Scan for the cell matching the given text and deliver its (X, Y) coordinate at center. 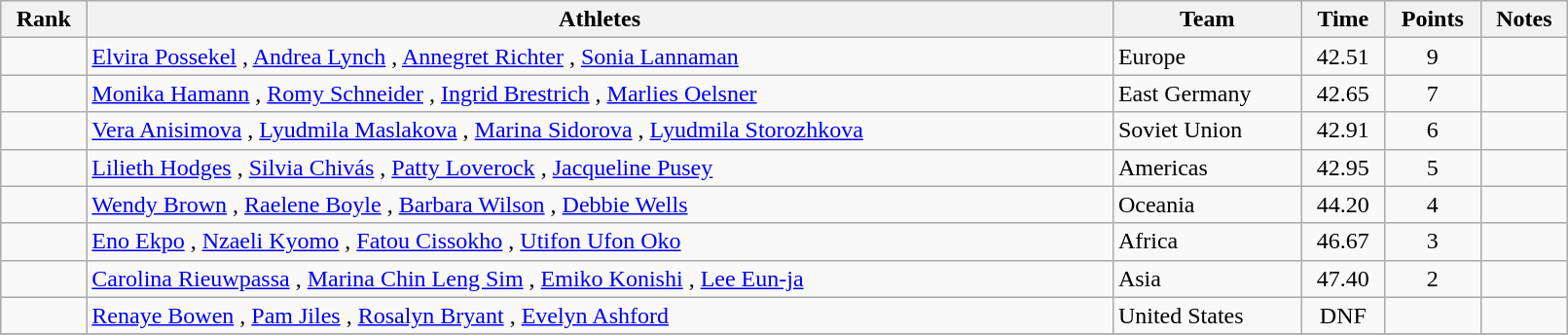
9 (1433, 56)
Africa (1207, 242)
3 (1433, 242)
Lilieth Hodges , Silvia Chivás , Patty Loverock , Jacqueline Pusey (600, 167)
42.51 (1343, 56)
Notes (1524, 19)
Carolina Rieuwpassa , Marina Chin Leng Sim , Emiko Konishi , Lee Eun-ja (600, 279)
Europe (1207, 56)
4 (1433, 205)
East Germany (1207, 93)
2 (1433, 279)
42.65 (1343, 93)
Time (1343, 19)
Renaye Bowen , Pam Jiles , Rosalyn Bryant , Evelyn Ashford (600, 316)
Soviet Union (1207, 130)
Eno Ekpo , Nzaeli Kyomo , Fatou Cissokho , Utifon Ufon Oko (600, 242)
5 (1433, 167)
Americas (1207, 167)
Oceania (1207, 205)
Athletes (600, 19)
6 (1433, 130)
Elvira Possekel , Andrea Lynch , Annegret Richter , Sonia Lannaman (600, 56)
Monika Hamann , Romy Schneider , Ingrid Brestrich , Marlies Oelsner (600, 93)
44.20 (1343, 205)
DNF (1343, 316)
42.91 (1343, 130)
Asia (1207, 279)
Team (1207, 19)
42.95 (1343, 167)
Wendy Brown , Raelene Boyle , Barbara Wilson , Debbie Wells (600, 205)
Points (1433, 19)
Rank (44, 19)
7 (1433, 93)
Vera Anisimova , Lyudmila Maslakova , Marina Sidorova , Lyudmila Storozhkova (600, 130)
United States (1207, 316)
47.40 (1343, 279)
46.67 (1343, 242)
